Detect which cell encompasses the target text, then output its (X, Y) center coordinate. 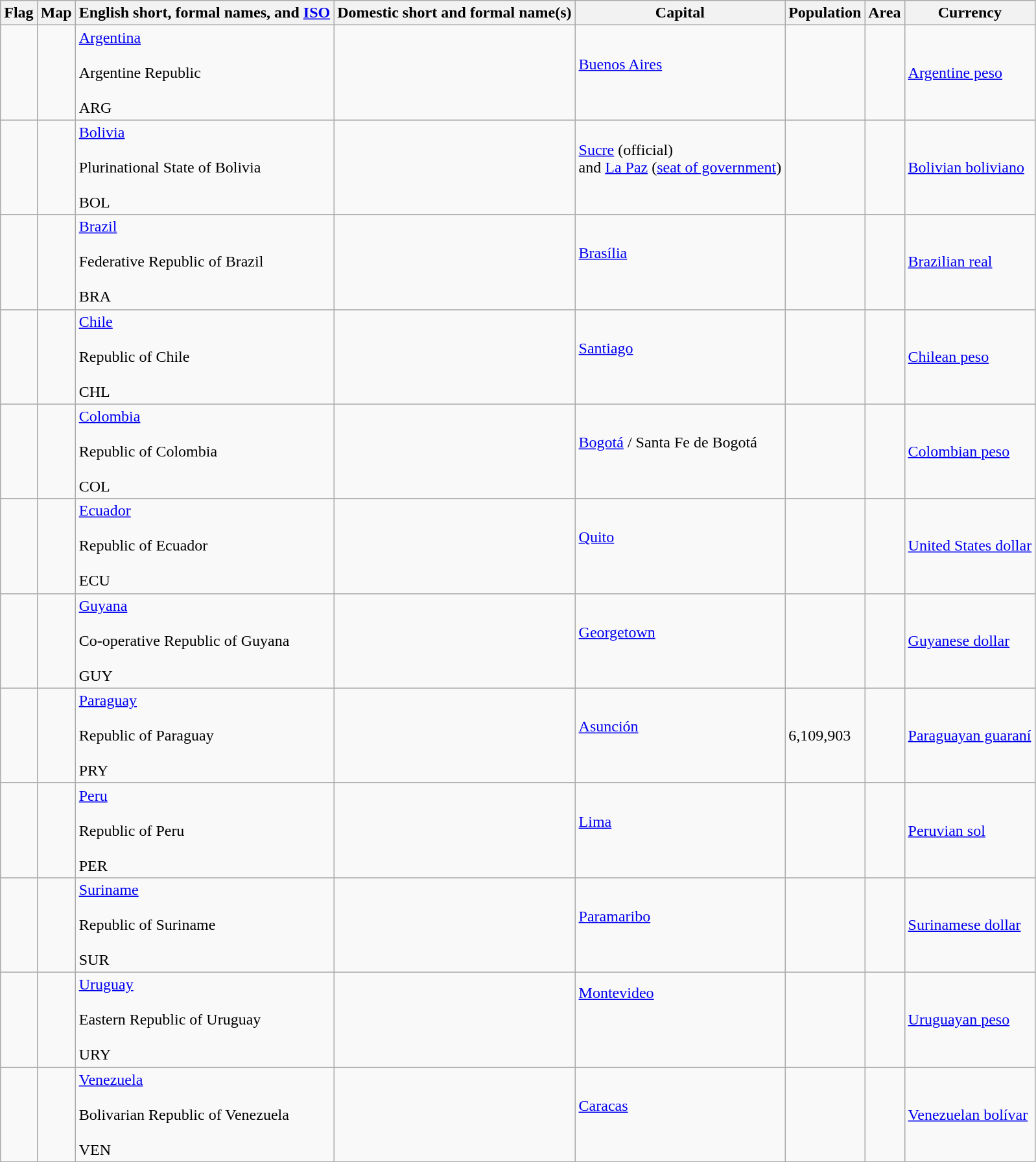
Sucre (official)and La Paz (seat of government) (680, 167)
Bolivia Plurinational State of BoliviaBOL (204, 167)
Ecuador Republic of EcuadorECU (204, 546)
Montevideo (680, 1019)
Venezuelan bolívar (970, 1115)
Paraguay Republic of ParaguayPRY (204, 735)
Surinamese dollar (970, 925)
Map (56, 13)
Asunción (680, 735)
Chilean peso (970, 357)
Brazilian real (970, 262)
Suriname Republic of SurinameSUR (204, 925)
Santiago (680, 357)
Peru Republic of PeruPER (204, 830)
Flag (19, 13)
Peruvian sol (970, 830)
Uruguayan peso (970, 1019)
Area (884, 13)
Paramaribo (680, 925)
Venezuela Bolivarian Republic of VenezuelaVEN (204, 1115)
Brazil Federative Republic of BrazilBRA (204, 262)
Chile Republic of ChileCHL (204, 357)
Colombian peso (970, 451)
Caracas (680, 1115)
Population (825, 13)
Bogotá / Santa Fe de Bogotá (680, 451)
Brasília (680, 262)
6,109,903 (825, 735)
English short, formal names, and ISO (204, 13)
Colombia Republic of ColombiaCOL (204, 451)
Capital (680, 13)
Lima (680, 830)
Currency (970, 13)
Bolivian boliviano (970, 167)
Guyana Co-operative Republic of GuyanaGUY (204, 641)
Buenos Aires (680, 73)
Argentine peso (970, 73)
Paraguayan guaraní (970, 735)
United States dollar (970, 546)
Uruguay Eastern Republic of UruguayURY (204, 1019)
Domestic short and formal name(s) (454, 13)
Quito (680, 546)
Georgetown (680, 641)
Guyanese dollar (970, 641)
Argentina Argentine RepublicARG (204, 73)
